Determine the (x, y) coordinate at the center of the cell enclosing the given text.  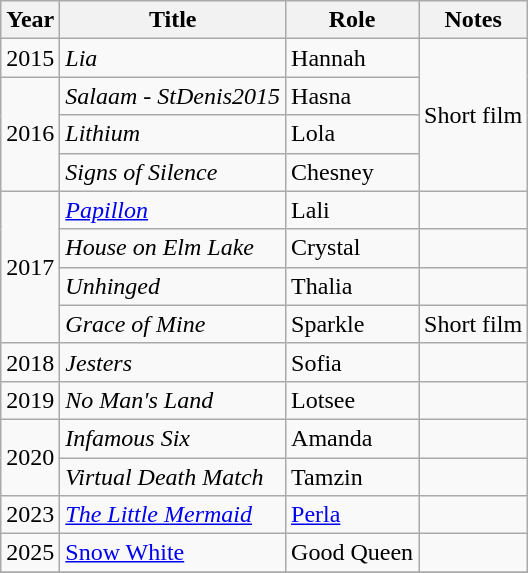
Snow White (173, 553)
2023 (30, 515)
Lali (352, 210)
Year (30, 20)
2020 (30, 457)
Notes (474, 20)
The Little Mermaid (173, 515)
Lia (173, 58)
2019 (30, 400)
2015 (30, 58)
Title (173, 20)
House on Elm Lake (173, 248)
Sofia (352, 362)
2017 (30, 267)
Salaam - StDenis2015 (173, 96)
Hasna (352, 96)
Perla (352, 515)
Chesney (352, 172)
2025 (30, 553)
Jesters (173, 362)
Role (352, 20)
2018 (30, 362)
Papillon (173, 210)
Signs of Silence (173, 172)
Lola (352, 134)
Infamous Six (173, 438)
Sparkle (352, 324)
2016 (30, 134)
Crystal (352, 248)
Good Queen (352, 553)
No Man's Land (173, 400)
Hannah (352, 58)
Lotsee (352, 400)
Amanda (352, 438)
Virtual Death Match (173, 477)
Tamzin (352, 477)
Lithium (173, 134)
Grace of Mine (173, 324)
Unhinged (173, 286)
Thalia (352, 286)
